Extract the [X, Y] coordinate from the center of the cell holding the provided text.  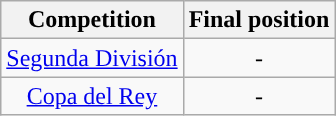
Segunda División [92, 58]
Copa del Rey [92, 96]
Final position [259, 20]
Competition [92, 20]
